Locate the cell with the specified text and output its [x, y] center coordinate. 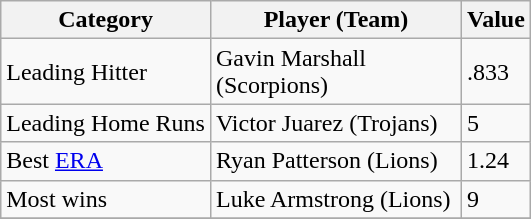
1.24 [496, 161]
Category [106, 20]
Leading Home Runs [106, 123]
Value [496, 20]
Leading Hitter [106, 72]
9 [496, 199]
5 [496, 123]
Most wins [106, 199]
Player (Team) [336, 20]
.833 [496, 72]
Best ERA [106, 161]
Luke Armstrong (Lions) [336, 199]
Victor Juarez (Trojans) [336, 123]
Ryan Patterson (Lions) [336, 161]
Gavin Marshall (Scorpions) [336, 72]
